Provide the (x, y) coordinate of the cell's center where the given text is located.  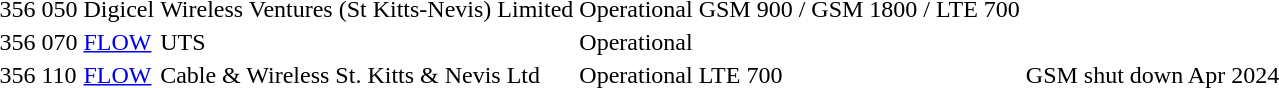
FLOW (119, 42)
070 (60, 42)
Operational (636, 42)
UTS (367, 42)
